Find where the given text appears and provide that cell's center as (X, Y) coordinate. 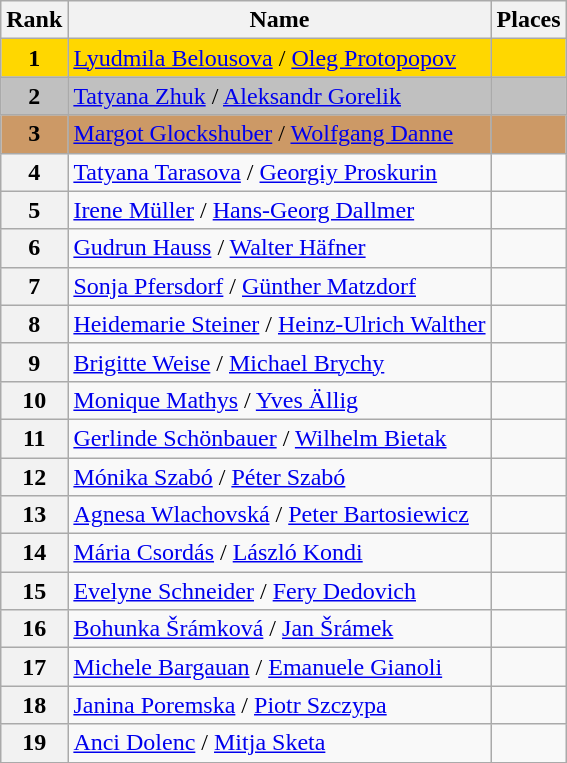
11 (34, 438)
Sonja Pfersdorf / Günther Matzdorf (280, 286)
17 (34, 667)
Mária Csordás / László Kondi (280, 553)
14 (34, 553)
Monique Mathys / Yves Ällig (280, 400)
Brigitte Weise / Michael Brychy (280, 362)
Janina Poremska / Piotr Szczypa (280, 705)
12 (34, 477)
Rank (34, 20)
Name (280, 20)
Anci Dolenc / Mitja Sketa (280, 743)
Gerlinde Schönbauer / Wilhelm Bietak (280, 438)
Lyudmila Belousova / Oleg Protopopov (280, 58)
16 (34, 629)
Places (528, 20)
Gudrun Hauss / Walter Häfner (280, 248)
3 (34, 134)
4 (34, 172)
Irene Müller / Hans-Georg Dallmer (280, 210)
Tatyana Tarasova / Georgiy Proskurin (280, 172)
19 (34, 743)
Michele Bargauan / Emanuele Gianoli (280, 667)
9 (34, 362)
Evelyne Schneider / Fery Dedovich (280, 591)
Margot Glockshuber / Wolfgang Danne (280, 134)
Mónika Szabó / Péter Szabó (280, 477)
18 (34, 705)
2 (34, 96)
8 (34, 324)
Heidemarie Steiner / Heinz-Ulrich Walther (280, 324)
6 (34, 248)
10 (34, 400)
7 (34, 286)
Bohunka Šrámková / Jan Šrámek (280, 629)
Agnesa Wlachovská / Peter Bartosiewicz (280, 515)
15 (34, 591)
5 (34, 210)
13 (34, 515)
1 (34, 58)
Tatyana Zhuk / Aleksandr Gorelik (280, 96)
